For the text-containing cell, return its midpoint in (x, y) coordinate format. 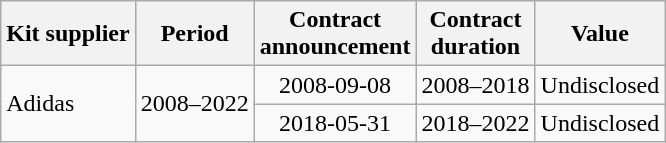
2008-09-08 (335, 85)
2008–2018 (476, 85)
Contractannouncement (335, 34)
2018–2022 (476, 123)
Value (600, 34)
Period (194, 34)
Kit supplier (68, 34)
Contractduration (476, 34)
2018-05-31 (335, 123)
Adidas (68, 104)
2008–2022 (194, 104)
